Find where the given text appears and provide that cell's center as (X, Y) coordinate. 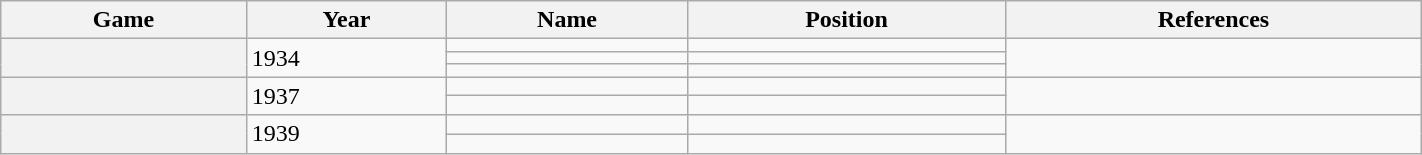
Year (346, 20)
Game (124, 20)
References (1213, 20)
1934 (346, 58)
1939 (346, 134)
Name (568, 20)
1937 (346, 96)
Position (847, 20)
